Identify which cell holds the provided text, then report its (x, y) central coordinate. 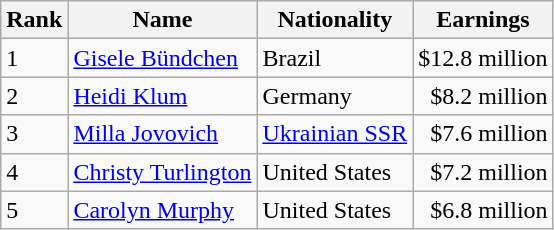
1 (34, 58)
Milla Jovovich (162, 134)
Brazil (335, 58)
3 (34, 134)
$8.2 million (483, 96)
4 (34, 172)
Heidi Klum (162, 96)
$6.8 million (483, 210)
Earnings (483, 20)
Name (162, 20)
Ukrainian SSR (335, 134)
Carolyn Murphy (162, 210)
Rank (34, 20)
Christy Turlington (162, 172)
Germany (335, 96)
2 (34, 96)
Nationality (335, 20)
$7.2 million (483, 172)
5 (34, 210)
$7.6 million (483, 134)
$12.8 million (483, 58)
Gisele Bündchen (162, 58)
